Return the [x, y] coordinate for the center point of the cell that contains the specified text.  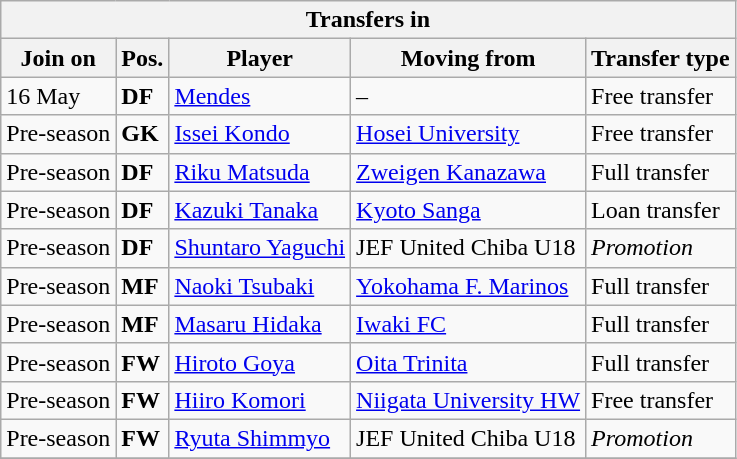
Masaru Hidaka [260, 324]
Loan transfer [660, 210]
Riku Matsuda [260, 172]
Hiiro Komori [260, 400]
– [468, 96]
Niigata University HW [468, 400]
Kyoto Sanga [468, 210]
Shuntaro Yaguchi [260, 248]
Kazuki Tanaka [260, 210]
Yokohama F. Marinos [468, 286]
Iwaki FC [468, 324]
Mendes [260, 96]
GK [142, 134]
Ryuta Shimmyo [260, 438]
Moving from [468, 58]
Oita Trinita [468, 362]
Transfer type [660, 58]
Zweigen Kanazawa [468, 172]
Player [260, 58]
Pos. [142, 58]
Hiroto Goya [260, 362]
Hosei University [468, 134]
Transfers in [368, 20]
Join on [58, 58]
Naoki Tsubaki [260, 286]
16 May [58, 96]
Issei Kondo [260, 134]
